Return the (X, Y) coordinate for the center point of the cell that contains the specified text.  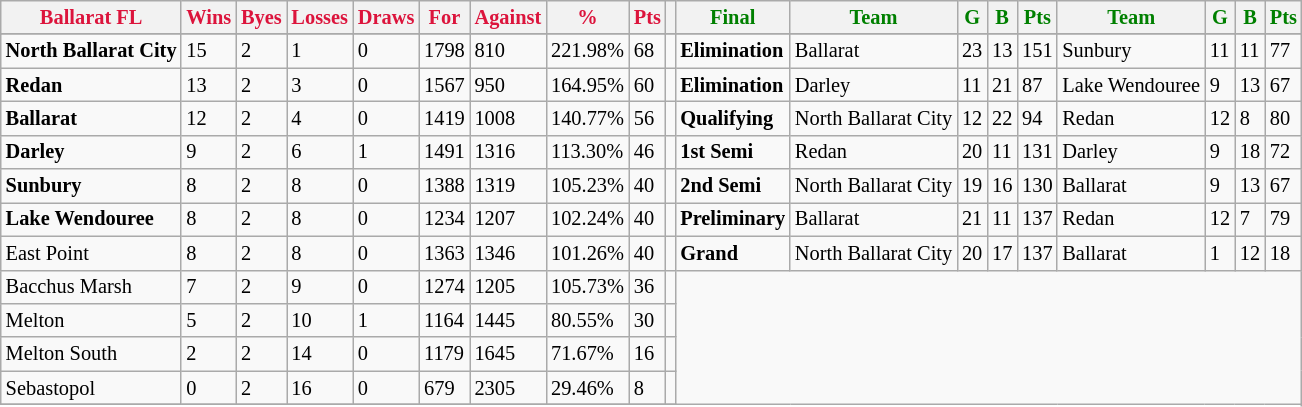
14 (320, 354)
102.24% (588, 219)
80 (1284, 118)
2nd Semi (732, 186)
1388 (444, 186)
1008 (508, 118)
1234 (444, 219)
130 (1037, 186)
Ballarat FL (92, 17)
101.26% (588, 253)
1319 (508, 186)
4 (320, 118)
1363 (444, 253)
151 (1037, 51)
22 (1002, 118)
19 (972, 186)
Grand (732, 253)
Sebastopol (92, 388)
5 (208, 320)
77 (1284, 51)
1179 (444, 354)
950 (508, 85)
113.30% (588, 152)
30 (648, 320)
Melton South (92, 354)
94 (1037, 118)
105.23% (588, 186)
71.67% (588, 354)
46 (648, 152)
For (444, 17)
% (588, 17)
1207 (508, 219)
Against (508, 17)
East Point (92, 253)
1445 (508, 320)
Wins (208, 17)
72 (1284, 152)
Losses (320, 17)
87 (1037, 85)
105.73% (588, 287)
3 (320, 85)
810 (508, 51)
15 (208, 51)
1st Semi (732, 152)
79 (1284, 219)
1346 (508, 253)
10 (320, 320)
29.46% (588, 388)
56 (648, 118)
36 (648, 287)
131 (1037, 152)
679 (444, 388)
Byes (261, 17)
Draws (386, 17)
1567 (444, 85)
1274 (444, 287)
1645 (508, 354)
1164 (444, 320)
1205 (508, 287)
2305 (508, 388)
6 (320, 152)
60 (648, 85)
68 (648, 51)
23 (972, 51)
1798 (444, 51)
1316 (508, 152)
Preliminary (732, 219)
Qualifying (732, 118)
Bacchus Marsh (92, 287)
221.98% (588, 51)
164.95% (588, 85)
17 (1002, 253)
80.55% (588, 320)
140.77% (588, 118)
1419 (444, 118)
1491 (444, 152)
Final (732, 17)
Melton (92, 320)
